Output the (X, Y) coordinate of the center of the cell containing the given text.  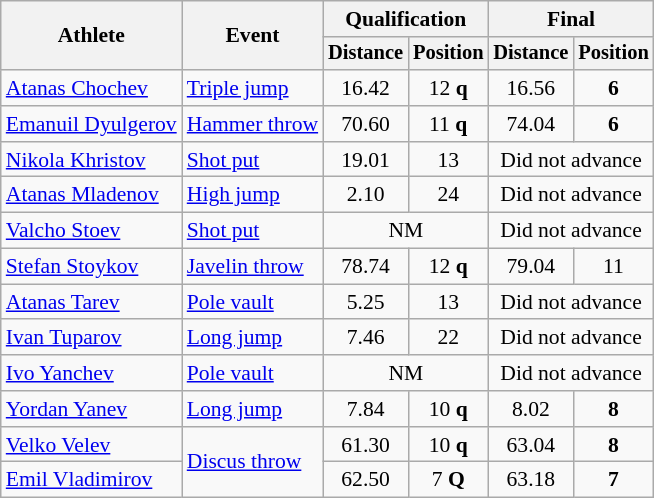
Emil Vladimirov (92, 480)
24 (448, 195)
7 Q (448, 480)
79.04 (530, 267)
Event (252, 36)
Atanas Mladenov (92, 195)
Velko Velev (92, 445)
Valcho Stoev (92, 231)
Ivo Yanchev (92, 373)
19.01 (366, 160)
Stefan Stoykov (92, 267)
Javelin throw (252, 267)
7.84 (366, 409)
11 q (448, 124)
8.02 (530, 409)
11 (613, 267)
74.04 (530, 124)
Qualification (406, 19)
7.46 (366, 338)
22 (448, 338)
16.42 (366, 88)
63.04 (530, 445)
2.10 (366, 195)
78.74 (366, 267)
Yordan Yanev (92, 409)
Ivan Tuparov (92, 338)
Atanas Chochev (92, 88)
Hammer throw (252, 124)
Discus throw (252, 462)
63.18 (530, 480)
62.50 (366, 480)
High jump (252, 195)
61.30 (366, 445)
Nikola Khristov (92, 160)
Final (570, 19)
16.56 (530, 88)
Emanuil Dyulgerov (92, 124)
Athlete (92, 36)
7 (613, 480)
Triple jump (252, 88)
70.60 (366, 124)
5.25 (366, 302)
Atanas Tarev (92, 302)
